Pinpoint the cell where the given text exists, returning its [x, y] midpoint coordinate. 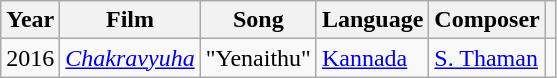
2016 [30, 58]
Kannada [372, 58]
Year [30, 20]
"Yenaithu" [258, 58]
Film [130, 20]
Song [258, 20]
Composer [487, 20]
S. Thaman [487, 58]
Chakravyuha [130, 58]
Language [372, 20]
